Output the [x, y] coordinate of the center of the cell containing the given text.  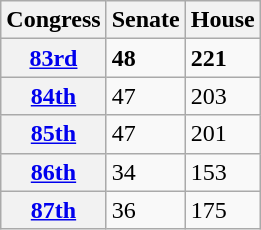
84th [54, 96]
201 [222, 134]
153 [222, 172]
87th [54, 210]
86th [54, 172]
83rd [54, 58]
House [222, 20]
Senate [146, 20]
85th [54, 134]
175 [222, 210]
36 [146, 210]
34 [146, 172]
Congress [54, 20]
221 [222, 58]
48 [146, 58]
203 [222, 96]
